For the text-containing cell, return its midpoint in [x, y] coordinate format. 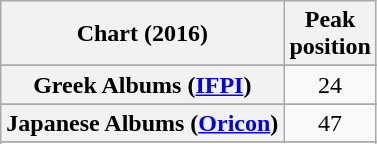
24 [330, 85]
Peakposition [330, 34]
Chart (2016) [142, 34]
Greek Albums (IFPI) [142, 85]
47 [330, 123]
Japanese Albums (Oricon) [142, 123]
